Return the (x, y) coordinate for the center point of the cell that contains the specified text.  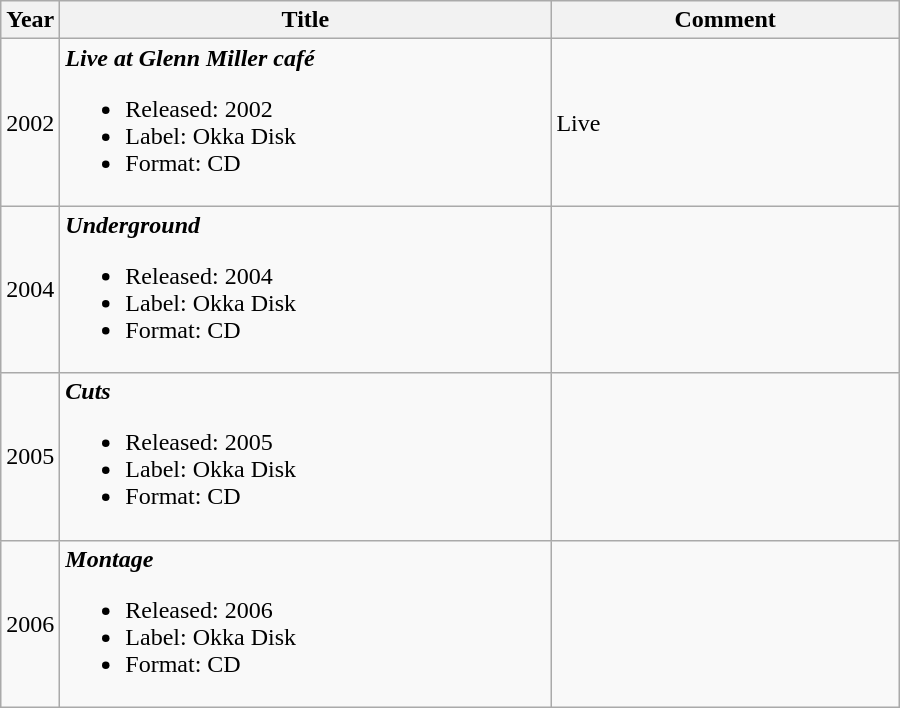
2005 (30, 456)
Year (30, 20)
Title (306, 20)
Live at Glenn Miller caféReleased: 2002Label: Okka Disk Format: CD (306, 122)
Live (726, 122)
UndergroundReleased: 2004Label: Okka Disk Format: CD (306, 290)
CutsReleased: 2005Label: Okka Disk Format: CD (306, 456)
MontageReleased: 2006Label: Okka Disk Format: CD (306, 624)
2004 (30, 290)
2002 (30, 122)
2006 (30, 624)
Comment (726, 20)
